Search for the cell housing the specified text and yield its [X, Y] center coordinate. 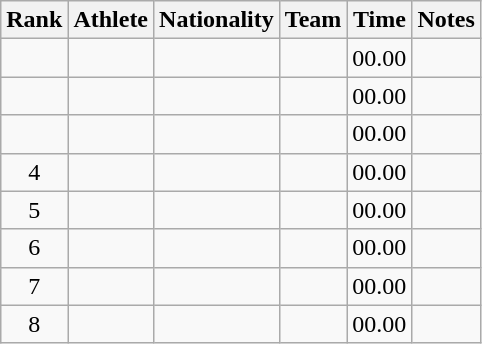
Rank [34, 20]
8 [34, 324]
Team [313, 20]
7 [34, 286]
Nationality [217, 20]
6 [34, 248]
Athlete [111, 20]
Time [380, 20]
5 [34, 210]
Notes [446, 20]
4 [34, 172]
